Identify which cell holds the provided text, then report its [x, y] central coordinate. 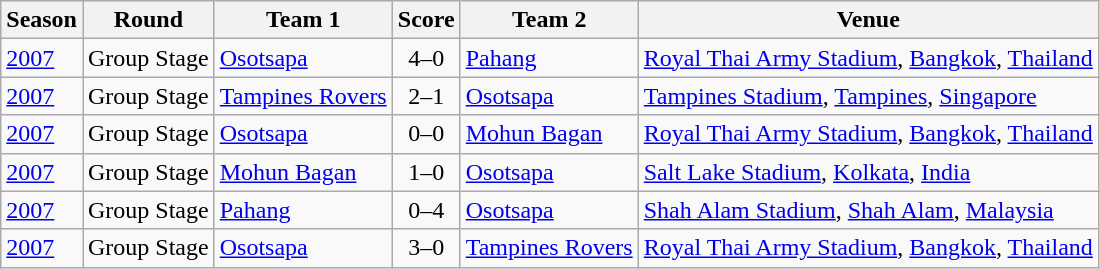
Team 2 [549, 20]
Season [42, 20]
Shah Alam Stadium, Shah Alam, Malaysia [868, 210]
3–0 [426, 248]
0–4 [426, 210]
Venue [868, 20]
0–0 [426, 134]
Tampines Stadium, Tampines, Singapore [868, 96]
2–1 [426, 96]
Round [148, 20]
4–0 [426, 58]
Salt Lake Stadium, Kolkata, India [868, 172]
Score [426, 20]
1–0 [426, 172]
Team 1 [303, 20]
